Output the [x, y] coordinate of the center of the cell containing the given text.  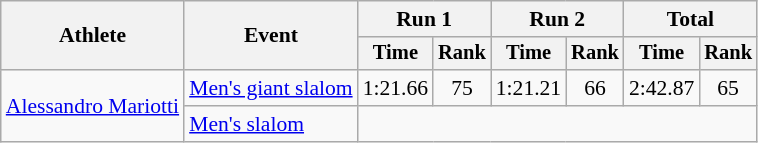
1:21.21 [528, 88]
Run 1 [424, 19]
Men's slalom [271, 124]
Total [690, 19]
66 [595, 88]
75 [462, 88]
Men's giant slalom [271, 88]
Run 2 [558, 19]
Event [271, 36]
2:42.87 [662, 88]
Alessandro Mariotti [92, 106]
1:21.66 [396, 88]
Athlete [92, 36]
65 [728, 88]
